Search for the cell housing the specified text and yield its (x, y) center coordinate. 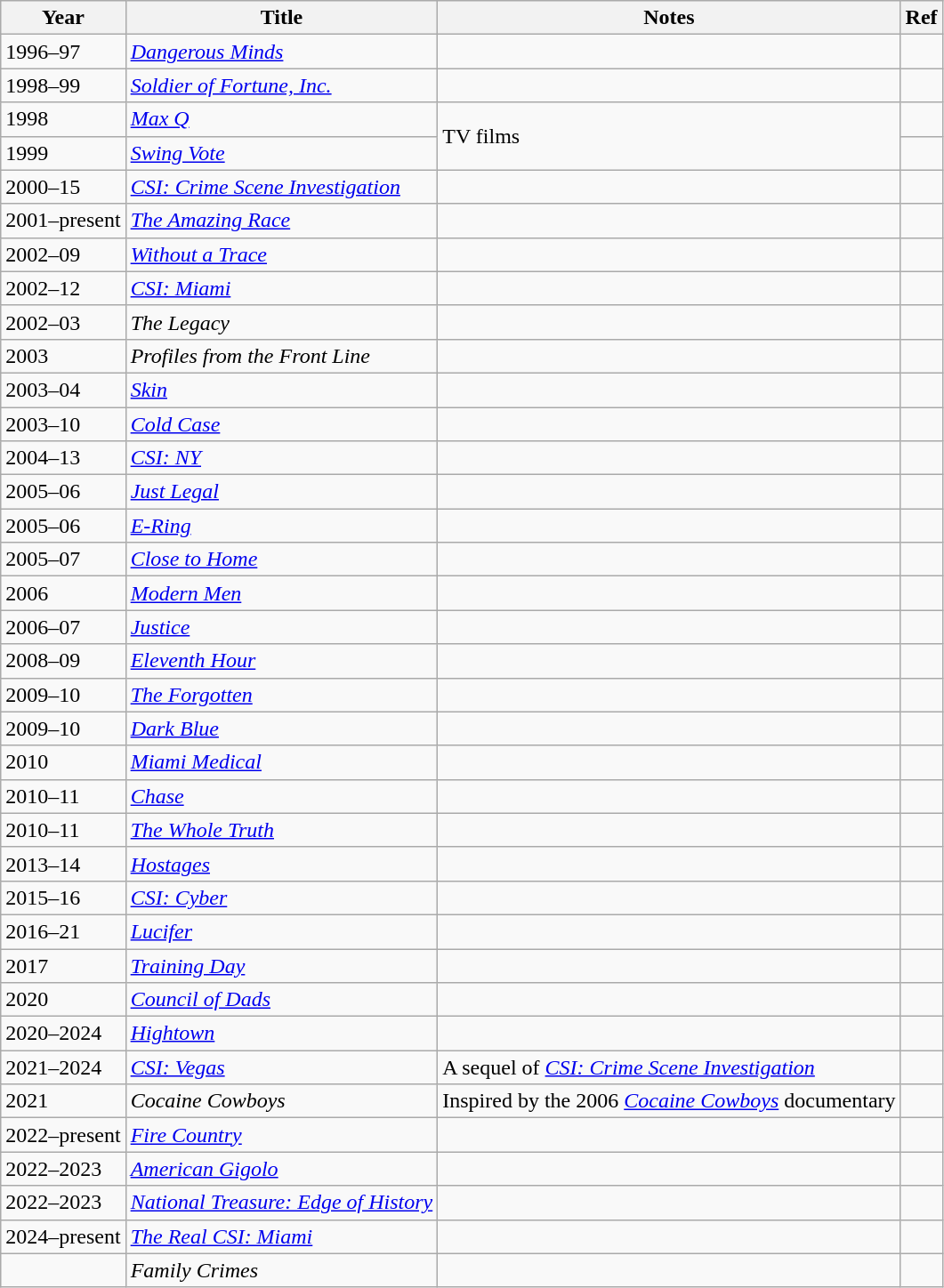
2003 (63, 356)
2005–07 (63, 559)
Swing Vote (281, 153)
Cold Case (281, 424)
1998 (63, 119)
A sequel of CSI: Crime Scene Investigation (669, 1067)
Eleventh Hour (281, 661)
CSI: Miami (281, 288)
2017 (63, 965)
Notes (669, 18)
Modern Men (281, 593)
American Gigolo (281, 1169)
The Amazing Race (281, 221)
Max Q (281, 119)
2015–16 (63, 898)
CSI: NY (281, 458)
Training Day (281, 965)
Dark Blue (281, 729)
Hostages (281, 864)
2000–15 (63, 187)
E-Ring (281, 526)
Ref (922, 18)
2016–21 (63, 931)
Without a Trace (281, 254)
2024–present (63, 1236)
2002–09 (63, 254)
Lucifer (281, 931)
Council of Dads (281, 1000)
CSI: Crime Scene Investigation (281, 187)
Dangerous Minds (281, 52)
The Legacy (281, 322)
2010 (63, 762)
The Whole Truth (281, 830)
2021 (63, 1101)
2006–07 (63, 627)
2004–13 (63, 458)
Fire Country (281, 1135)
2001–present (63, 221)
2021–2024 (63, 1067)
CSI: Vegas (281, 1067)
2002–12 (63, 288)
1999 (63, 153)
Skin (281, 390)
1998–99 (63, 85)
2008–09 (63, 661)
Family Crimes (281, 1270)
2006 (63, 593)
2013–14 (63, 864)
Year (63, 18)
Inspired by the 2006 Cocaine Cowboys documentary (669, 1101)
2020–2024 (63, 1034)
Hightown (281, 1034)
1996–97 (63, 52)
Chase (281, 796)
2002–03 (63, 322)
Cocaine Cowboys (281, 1101)
Just Legal (281, 492)
2020 (63, 1000)
The Forgotten (281, 695)
Close to Home (281, 559)
2003–10 (63, 424)
Justice (281, 627)
National Treasure: Edge of History (281, 1203)
2022–present (63, 1135)
Title (281, 18)
Soldier of Fortune, Inc. (281, 85)
The Real CSI: Miami (281, 1236)
TV films (669, 136)
2003–04 (63, 390)
Miami Medical (281, 762)
Profiles from the Front Line (281, 356)
CSI: Cyber (281, 898)
